Pinpoint the cell where the given text exists, returning its (X, Y) midpoint coordinate. 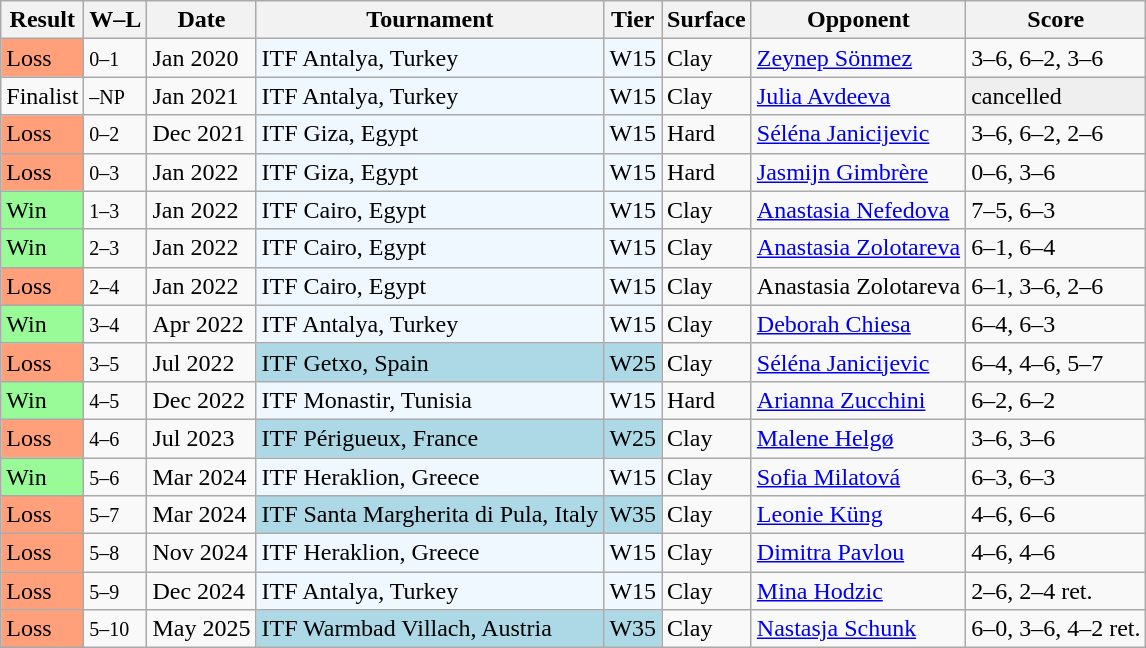
ITF Monastir, Tunisia (430, 400)
ITF Getxo, Spain (430, 362)
Apr 2022 (202, 324)
Sofia Milatová (858, 477)
6–0, 3–6, 4–2 ret. (1056, 629)
Mina Hodzic (858, 591)
2–3 (116, 248)
Opponent (858, 20)
Jul 2022 (202, 362)
Malene Helgø (858, 438)
Dec 2022 (202, 400)
5–7 (116, 515)
4–6, 6–6 (1056, 515)
Date (202, 20)
3–4 (116, 324)
2–4 (116, 286)
May 2025 (202, 629)
3–6, 3–6 (1056, 438)
Jasmijn Gimbrère (858, 172)
Dec 2024 (202, 591)
–NP (116, 96)
Score (1056, 20)
5–10 (116, 629)
ITF Santa Margherita di Pula, Italy (430, 515)
6–1, 6–4 (1056, 248)
4–6, 4–6 (1056, 553)
Arianna Zucchini (858, 400)
0–1 (116, 58)
6–4, 4–6, 5–7 (1056, 362)
Jan 2021 (202, 96)
1–3 (116, 210)
4–5 (116, 400)
6–4, 6–3 (1056, 324)
0–3 (116, 172)
Leonie Küng (858, 515)
Dec 2021 (202, 134)
W–L (116, 20)
cancelled (1056, 96)
4–6 (116, 438)
Zeynep Sönmez (858, 58)
Tier (633, 20)
6–2, 6–2 (1056, 400)
3–6, 6–2, 2–6 (1056, 134)
0–2 (116, 134)
7–5, 6–3 (1056, 210)
6–1, 3–6, 2–6 (1056, 286)
Nov 2024 (202, 553)
5–6 (116, 477)
0–6, 3–6 (1056, 172)
ITF Warmbad Villach, Austria (430, 629)
6–3, 6–3 (1056, 477)
5–8 (116, 553)
5–9 (116, 591)
2–6, 2–4 ret. (1056, 591)
Jan 2020 (202, 58)
Finalist (42, 96)
Deborah Chiesa (858, 324)
3–5 (116, 362)
Surface (707, 20)
Dimitra Pavlou (858, 553)
3–6, 6–2, 3–6 (1056, 58)
Jul 2023 (202, 438)
Nastasja Schunk (858, 629)
Julia Avdeeva (858, 96)
ITF Périgueux, France (430, 438)
Anastasia Nefedova (858, 210)
Result (42, 20)
Tournament (430, 20)
